Return [X, Y] of the center of cell containing provided text 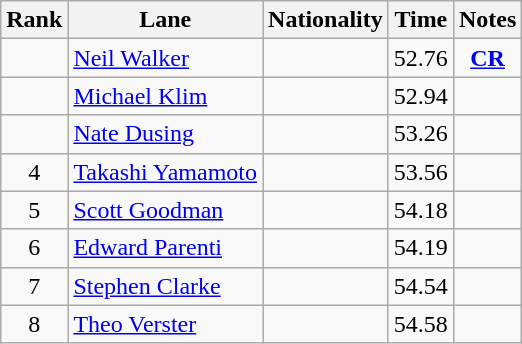
4 [34, 172]
54.18 [420, 210]
7 [34, 286]
6 [34, 248]
8 [34, 324]
Edward Parenti [166, 248]
5 [34, 210]
54.19 [420, 248]
CR [487, 58]
Time [420, 20]
Takashi Yamamoto [166, 172]
52.76 [420, 58]
Nate Dusing [166, 134]
Theo Verster [166, 324]
53.26 [420, 134]
Michael Klim [166, 96]
Scott Goodman [166, 210]
52.94 [420, 96]
54.58 [420, 324]
Neil Walker [166, 58]
Lane [166, 20]
Nationality [326, 20]
Rank [34, 20]
Stephen Clarke [166, 286]
54.54 [420, 286]
53.56 [420, 172]
Notes [487, 20]
